Pinpoint the cell where the given text exists, returning its (X, Y) midpoint coordinate. 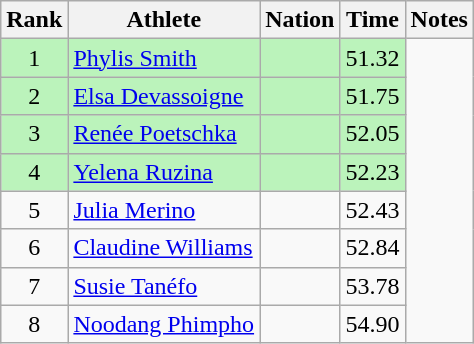
Nation (300, 20)
5 (34, 210)
8 (34, 324)
51.75 (372, 96)
1 (34, 58)
52.05 (372, 134)
7 (34, 286)
Julia Merino (164, 210)
53.78 (372, 286)
52.23 (372, 172)
6 (34, 248)
Claudine Williams (164, 248)
Athlete (164, 20)
52.84 (372, 248)
Notes (439, 20)
51.32 (372, 58)
2 (34, 96)
3 (34, 134)
4 (34, 172)
52.43 (372, 210)
Yelena Ruzina (164, 172)
Susie Tanéfo (164, 286)
Renée Poetschka (164, 134)
Time (372, 20)
Elsa Devassoigne (164, 96)
Phylis Smith (164, 58)
Rank (34, 20)
Noodang Phimpho (164, 324)
54.90 (372, 324)
